Provide the (x, y) coordinate of the cell's center where the given text is located.  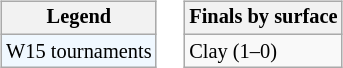
W15 tournaments (78, 51)
Clay (1–0) (263, 51)
Finals by surface (263, 18)
Legend (78, 18)
